Identify which cell holds the provided text, then report its (X, Y) central coordinate. 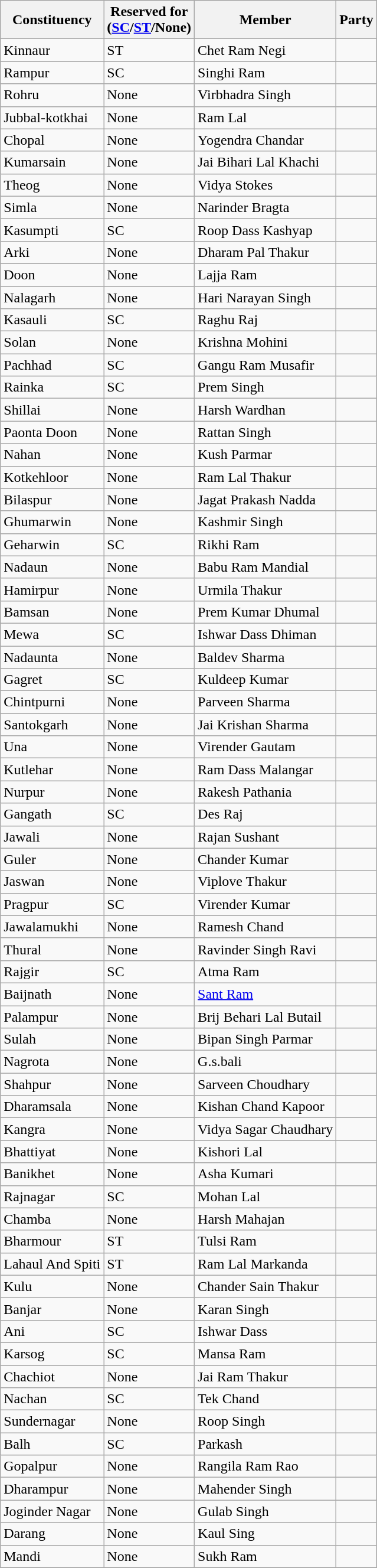
Kaul Sing (265, 1534)
Tulsi Ram (265, 1241)
Dharam Pal Thakur (265, 252)
Parveen Sharma (265, 702)
Des Raj (265, 814)
Raghu Raj (265, 320)
Palampur (52, 1016)
Roop Dass Kashyap (265, 230)
Ram Lal (265, 118)
Nahan (52, 455)
Balh (52, 1444)
Theog (52, 185)
Jaswan (52, 882)
Santokgarh (52, 725)
Kinnaur (52, 50)
Jawali (52, 837)
Shahpur (52, 1084)
Rampur (52, 73)
Kutlehar (52, 770)
Gagret (52, 680)
Vidya Sagar Chaudhary (265, 1129)
Jai Krishan Sharma (265, 725)
Pachhad (52, 365)
Bilaspur (52, 500)
Roop Singh (265, 1422)
Arki (52, 252)
Harsh Mahajan (265, 1219)
Baijnath (52, 994)
Krishna Mohini (265, 343)
Karan Singh (265, 1309)
Nagrota (52, 1062)
Viplove Thakur (265, 882)
Kashmir Singh (265, 522)
Narinder Bragta (265, 207)
Bipan Singh Parmar (265, 1039)
Ramesh Chand (265, 927)
Jawalamukhi (52, 927)
Kishan Chand Kapoor (265, 1107)
Gopalpur (52, 1466)
Karsog (52, 1354)
Babu Ram Mandial (265, 567)
Nadaun (52, 567)
Bharmour (52, 1241)
Jubbal-kotkhai (52, 118)
Banikhet (52, 1174)
Dharampur (52, 1489)
Gangath (52, 814)
Mandi (52, 1556)
Singhi Ram (265, 73)
Hari Narayan Singh (265, 297)
Mohan Lal (265, 1197)
Geharwin (52, 545)
Kishori Lal (265, 1152)
Ram Dass Malangar (265, 770)
Doon (52, 275)
Jagat Prakash Nadda (265, 500)
Paonta Doon (52, 432)
Mewa (52, 634)
Prem Singh (265, 387)
Chander Sain Thakur (265, 1286)
Ani (52, 1331)
Joginder Nagar (52, 1511)
Solan (52, 343)
Mansa Ram (265, 1354)
Virender Kumar (265, 904)
Sarveen Choudhary (265, 1084)
Sulah (52, 1039)
Ram Lal Markanda (265, 1264)
Chopal (52, 140)
Chamba (52, 1219)
Shillai (52, 410)
Rajnagar (52, 1197)
Rattan Singh (265, 432)
Chintpurni (52, 702)
Yogendra Chandar (265, 140)
Gangu Ram Musafir (265, 365)
Chet Ram Negi (265, 50)
Rainka (52, 387)
Pragpur (52, 904)
Rangila Ram Rao (265, 1466)
Lahaul And Spiti (52, 1264)
Rajan Sushant (265, 837)
Rohru (52, 95)
Nurpur (52, 792)
Harsh Wardhan (265, 410)
Thural (52, 949)
Reserved for(SC/ST/None) (149, 20)
Kulu (52, 1286)
Guler (52, 859)
Rikhi Ram (265, 545)
Ishwar Dass Dhiman (265, 634)
Virbhadra Singh (265, 95)
Kotkehloor (52, 477)
Kasumpti (52, 230)
Mahender Singh (265, 1489)
Brij Behari Lal Butail (265, 1016)
Tek Chand (265, 1399)
Bhattiyat (52, 1152)
Bamsan (52, 612)
Kumarsain (52, 162)
Kush Parmar (265, 455)
Chander Kumar (265, 859)
Rakesh Pathania (265, 792)
Atma Ram (265, 972)
Baldev Sharma (265, 657)
Sant Ram (265, 994)
Member (265, 20)
Nadaunta (52, 657)
Chachiot (52, 1377)
Ram Lal Thakur (265, 477)
Simla (52, 207)
Jai Ram Thakur (265, 1377)
Kasauli (52, 320)
Prem Kumar Dhumal (265, 612)
Sukh Ram (265, 1556)
G.s.bali (265, 1062)
Gulab Singh (265, 1511)
Ghumarwin (52, 522)
Una (52, 747)
Party (356, 20)
Asha Kumari (265, 1174)
Ravinder Singh Ravi (265, 949)
Banjar (52, 1309)
Sundernagar (52, 1422)
Parkash (265, 1444)
Rajgir (52, 972)
Constituency (52, 20)
Kangra (52, 1129)
Virender Gautam (265, 747)
Urmila Thakur (265, 589)
Vidya Stokes (265, 185)
Nalagarh (52, 297)
Jai Bihari Lal Khachi (265, 162)
Dharamsala (52, 1107)
Ishwar Dass (265, 1331)
Kuldeep Kumar (265, 680)
Nachan (52, 1399)
Darang (52, 1534)
Lajja Ram (265, 275)
Hamirpur (52, 589)
